Pinpoint the cell where the given text exists, returning its (X, Y) midpoint coordinate. 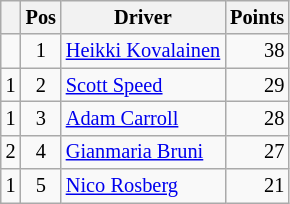
4 (41, 152)
28 (257, 118)
38 (257, 51)
27 (257, 152)
Points (257, 17)
3 (41, 118)
21 (257, 186)
29 (257, 85)
Scott Speed (143, 85)
Adam Carroll (143, 118)
Driver (143, 17)
Heikki Kovalainen (143, 51)
Nico Rosberg (143, 186)
Gianmaria Bruni (143, 152)
5 (41, 186)
Pos (41, 17)
